Return [X, Y] of the center of cell containing provided text 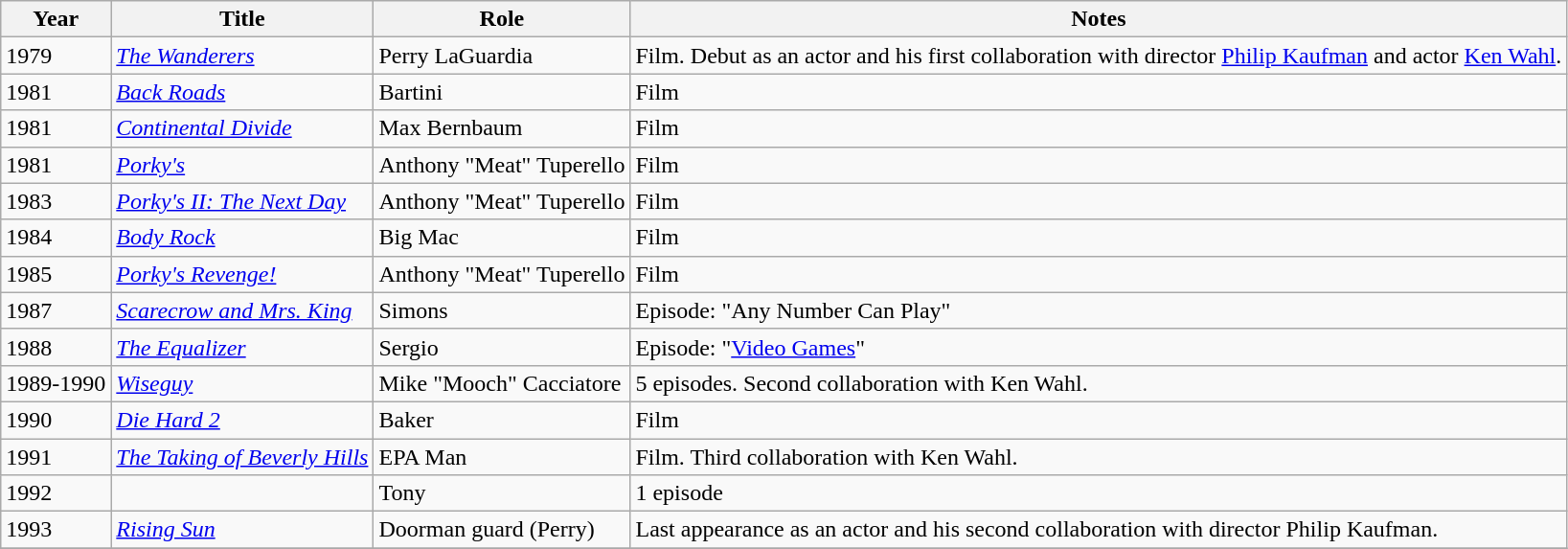
Scarecrow and Mrs. King [242, 310]
Bartini [502, 92]
The Equalizer [242, 347]
5 episodes. Second collaboration with Ken Wahl. [1099, 383]
1987 [56, 310]
Title [242, 19]
Film. Debut as an actor and his first collaboration with director Philip Kaufman and actor Ken Wahl. [1099, 56]
Wiseguy [242, 383]
Last appearance as an actor and his second collaboration with director Philip Kaufman. [1099, 530]
Porky's Revenge! [242, 274]
The Taking of Beverly Hills [242, 457]
Tony [502, 493]
1984 [56, 238]
1 episode [1099, 493]
Body Rock [242, 238]
Perry LaGuardia [502, 56]
Baker [502, 420]
Porky's II: The Next Day [242, 201]
Die Hard 2 [242, 420]
Simons [502, 310]
1993 [56, 530]
Continental Divide [242, 128]
Role [502, 19]
1989-1990 [56, 383]
Porky's [242, 165]
Big Mac [502, 238]
Doorman guard (Perry) [502, 530]
Back Roads [242, 92]
EPA Man [502, 457]
Episode: "Video Games" [1099, 347]
1988 [56, 347]
Episode: "Any Number Can Play" [1099, 310]
The Wanderers [242, 56]
1992 [56, 493]
1990 [56, 420]
Year [56, 19]
Notes [1099, 19]
Max Bernbaum [502, 128]
1979 [56, 56]
1983 [56, 201]
Sergio [502, 347]
1991 [56, 457]
Film. Third collaboration with Ken Wahl. [1099, 457]
1985 [56, 274]
Rising Sun [242, 530]
Mike "Mooch" Cacciatore [502, 383]
